Search for the cell housing the specified text and yield its [X, Y] center coordinate. 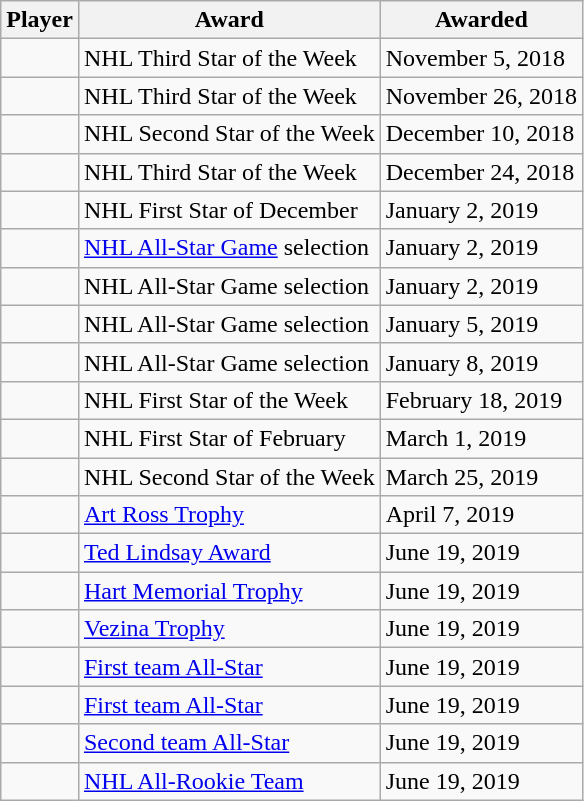
Art Ross Trophy [229, 515]
March 25, 2019 [481, 477]
NHL All-Rookie Team [229, 781]
Hart Memorial Trophy [229, 591]
April 7, 2019 [481, 515]
NHL First Star of February [229, 438]
Awarded [481, 20]
February 18, 2019 [481, 400]
Vezina Trophy [229, 629]
Second team All-Star [229, 743]
NHL First Star of December [229, 210]
Award [229, 20]
March 1, 2019 [481, 438]
December 10, 2018 [481, 134]
NHL First Star of the Week [229, 400]
November 5, 2018 [481, 58]
December 24, 2018 [481, 172]
January 8, 2019 [481, 362]
Player [40, 20]
November 26, 2018 [481, 96]
January 5, 2019 [481, 324]
Ted Lindsay Award [229, 553]
